Find where the given text appears and provide that cell's center as [X, Y] coordinate. 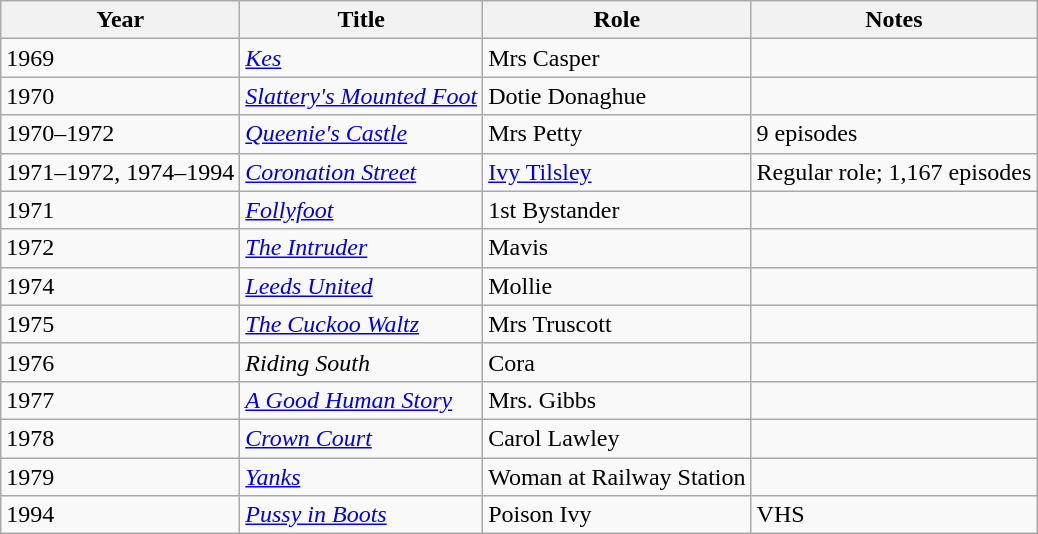
Mrs Casper [617, 58]
The Intruder [362, 248]
Riding South [362, 362]
Follyfoot [362, 210]
VHS [894, 515]
Queenie's Castle [362, 134]
Ivy Tilsley [617, 172]
Yanks [362, 477]
Coronation Street [362, 172]
1977 [120, 400]
Woman at Railway Station [617, 477]
The Cuckoo Waltz [362, 324]
Carol Lawley [617, 438]
Mollie [617, 286]
Slattery's Mounted Foot [362, 96]
Poison Ivy [617, 515]
9 episodes [894, 134]
1970 [120, 96]
Notes [894, 20]
Regular role; 1,167 episodes [894, 172]
1971 [120, 210]
1969 [120, 58]
1972 [120, 248]
1976 [120, 362]
Pussy in Boots [362, 515]
1970–1972 [120, 134]
Dotie Donaghue [617, 96]
1st Bystander [617, 210]
Kes [362, 58]
Leeds United [362, 286]
A Good Human Story [362, 400]
1978 [120, 438]
1975 [120, 324]
Year [120, 20]
1971–1972, 1974–1994 [120, 172]
Mrs Petty [617, 134]
1974 [120, 286]
Cora [617, 362]
Crown Court [362, 438]
1979 [120, 477]
Role [617, 20]
Mrs Truscott [617, 324]
1994 [120, 515]
Title [362, 20]
Mrs. Gibbs [617, 400]
Mavis [617, 248]
